Return the (X, Y) coordinate for the center point of the cell that contains the specified text.  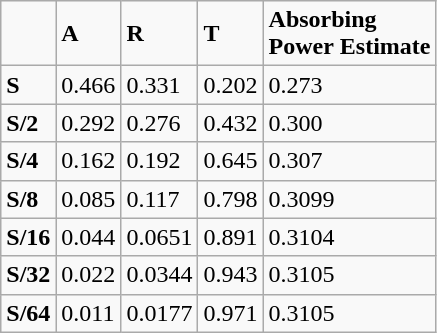
S/32 (28, 275)
0.273 (350, 85)
S/64 (28, 313)
0.798 (230, 199)
0.0177 (160, 313)
0.645 (230, 161)
0.307 (350, 161)
0.3099 (350, 199)
0.022 (88, 275)
0.432 (230, 123)
S/4 (28, 161)
0.0344 (160, 275)
0.292 (88, 123)
0.943 (230, 275)
0.971 (230, 313)
0.192 (160, 161)
0.0651 (160, 237)
A (88, 34)
0.891 (230, 237)
S (28, 85)
S/2 (28, 123)
S/8 (28, 199)
0.300 (350, 123)
0.202 (230, 85)
0.331 (160, 85)
0.011 (88, 313)
R (160, 34)
T (230, 34)
0.117 (160, 199)
0.044 (88, 237)
0.276 (160, 123)
AbsorbingPower Estimate (350, 34)
0.162 (88, 161)
S/16 (28, 237)
0.466 (88, 85)
0.3104 (350, 237)
0.085 (88, 199)
